Capture the cell that displays the provided text and extract its (x, y) central coordinate. 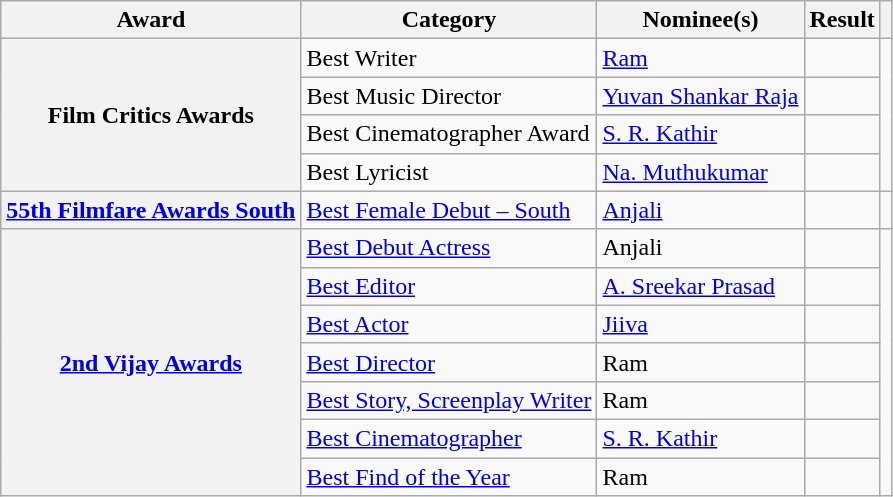
55th Filmfare Awards South (151, 210)
Best Lyricist (449, 172)
Jiiva (700, 324)
Award (151, 20)
A. Sreekar Prasad (700, 286)
Best Female Debut – South (449, 210)
Best Cinematographer Award (449, 134)
Best Cinematographer (449, 438)
Category (449, 20)
Best Find of the Year (449, 477)
Nominee(s) (700, 20)
Yuvan Shankar Raja (700, 96)
Best Debut Actress (449, 248)
Best Director (449, 362)
Best Editor (449, 286)
2nd Vijay Awards (151, 362)
Best Actor (449, 324)
Best Story, Screenplay Writer (449, 400)
Result (842, 20)
Best Music Director (449, 96)
Na. Muthukumar (700, 172)
Film Critics Awards (151, 115)
Best Writer (449, 58)
